Capture the cell that displays the provided text and extract its (X, Y) central coordinate. 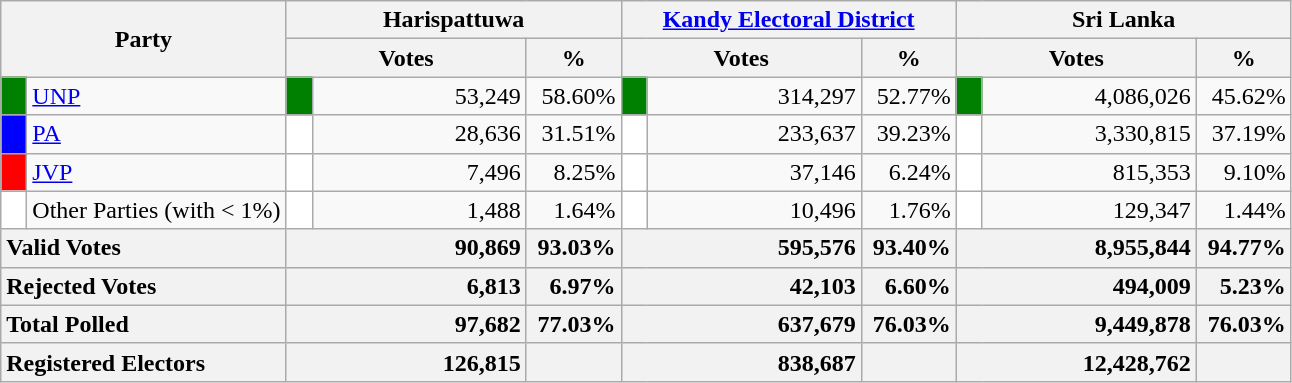
52.77% (908, 96)
Registered Electors (144, 362)
93.40% (908, 248)
39.23% (908, 134)
Other Parties (with < 1%) (156, 210)
637,679 (741, 324)
1.44% (1244, 210)
90,869 (406, 248)
37,146 (754, 172)
5.23% (1244, 286)
314,297 (754, 96)
UNP (156, 96)
Valid Votes (144, 248)
6.60% (908, 286)
31.51% (574, 134)
JVP (156, 172)
PA (156, 134)
9.10% (1244, 172)
42,103 (741, 286)
8.25% (574, 172)
10,496 (754, 210)
129,347 (1089, 210)
Kandy Electoral District (788, 20)
8,955,844 (1076, 248)
12,428,762 (1076, 362)
58.60% (574, 96)
815,353 (1089, 172)
7,496 (419, 172)
494,009 (1076, 286)
Party (144, 39)
6.97% (574, 286)
1,488 (419, 210)
9,449,878 (1076, 324)
77.03% (574, 324)
1.76% (908, 210)
Sri Lanka (1124, 20)
595,576 (741, 248)
126,815 (406, 362)
Rejected Votes (144, 286)
6.24% (908, 172)
Total Polled (144, 324)
37.19% (1244, 134)
Harispattuwa (454, 20)
53,249 (419, 96)
94.77% (1244, 248)
233,637 (754, 134)
45.62% (1244, 96)
4,086,026 (1089, 96)
3,330,815 (1089, 134)
28,636 (419, 134)
6,813 (406, 286)
838,687 (741, 362)
1.64% (574, 210)
97,682 (406, 324)
93.03% (574, 248)
